Pinpoint the cell where the given text exists, returning its (x, y) midpoint coordinate. 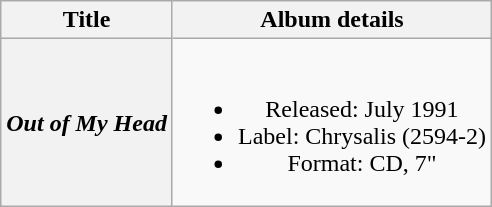
Released: July 1991Label: Chrysalis (2594-2)Format: CD, 7" (332, 122)
Album details (332, 20)
Out of My Head (87, 122)
Title (87, 20)
